Locate the cell with the specified text and output its (x, y) center coordinate. 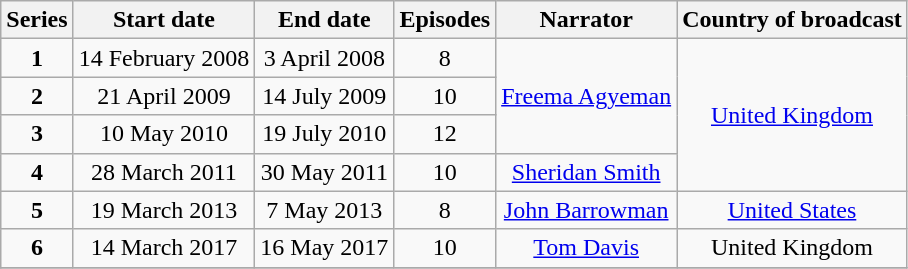
United States (792, 210)
19 July 2010 (324, 134)
14 February 2008 (164, 58)
Episodes (445, 20)
10 May 2010 (164, 134)
Start date (164, 20)
30 May 2011 (324, 172)
14 July 2009 (324, 96)
14 March 2017 (164, 248)
19 March 2013 (164, 210)
3 (37, 134)
3 April 2008 (324, 58)
28 March 2011 (164, 172)
21 April 2009 (164, 96)
12 (445, 134)
1 (37, 58)
16 May 2017 (324, 248)
7 May 2013 (324, 210)
John Barrowman (586, 210)
2 (37, 96)
Series (37, 20)
4 (37, 172)
Tom Davis (586, 248)
Freema Agyeman (586, 96)
Country of broadcast (792, 20)
6 (37, 248)
End date (324, 20)
Narrator (586, 20)
5 (37, 210)
Sheridan Smith (586, 172)
